Locate the cell with the specified text and output its (x, y) center coordinate. 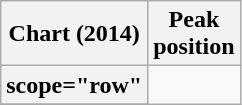
scope="row" (74, 85)
Peakposition (194, 34)
Chart (2014) (74, 34)
